Output the [X, Y] coordinate of the center of the cell containing the given text.  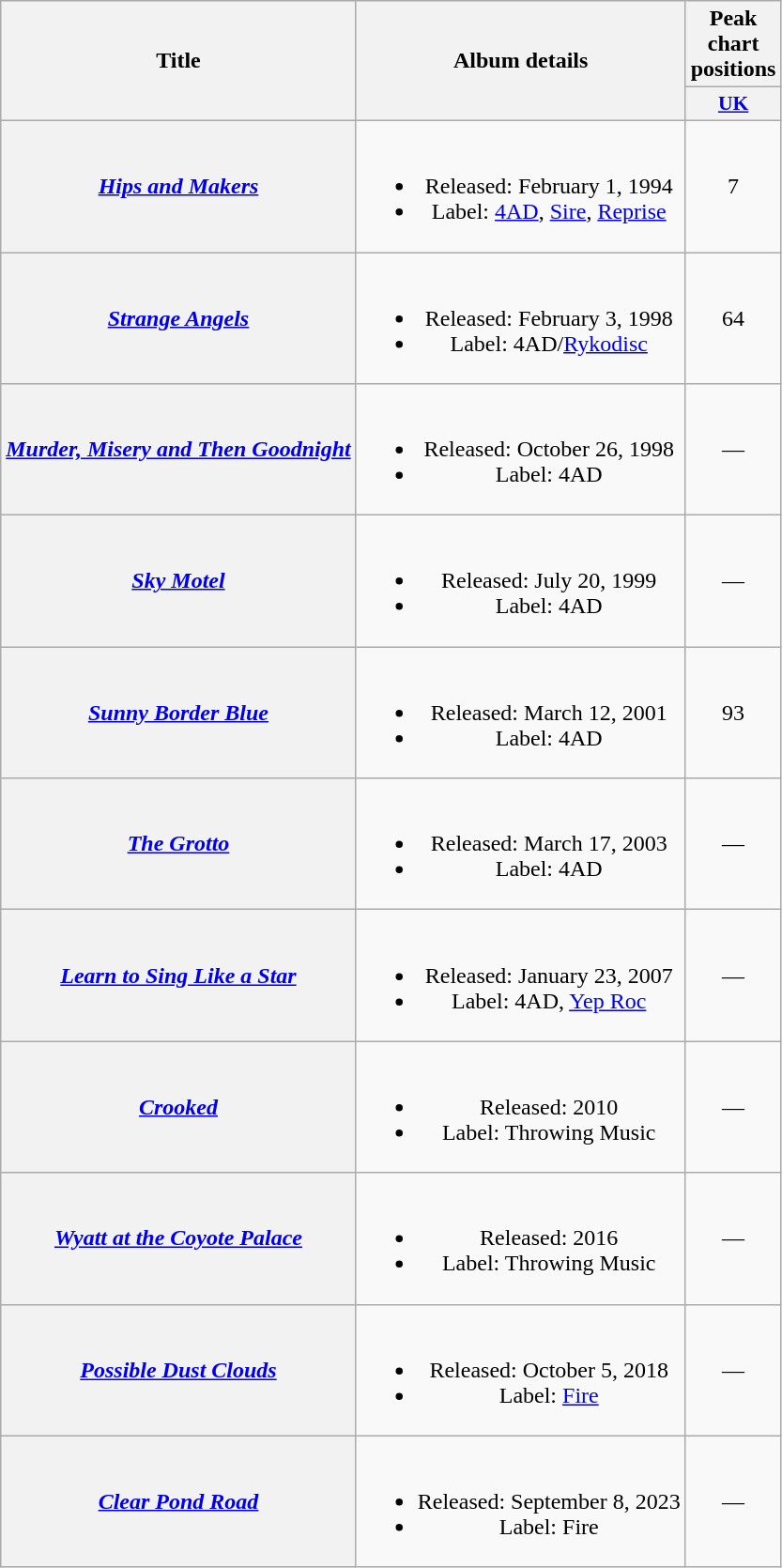
Album details [520, 61]
The Grotto [178, 844]
Learn to Sing Like a Star [178, 976]
Peak chart positions [733, 44]
Murder, Misery and Then Goodnight [178, 450]
Hips and Makers [178, 186]
Released: October 26, 1998Label: 4AD [520, 450]
Sky Motel [178, 581]
Released: March 17, 2003Label: 4AD [520, 844]
Released: October 5, 2018Label: Fire [520, 1370]
7 [733, 186]
Sunny Border Blue [178, 713]
Released: 2016Label: Throwing Music [520, 1238]
UK [733, 104]
Released: September 8, 2023Label: Fire [520, 1501]
Released: January 23, 2007Label: 4AD, Yep Roc [520, 976]
64 [733, 317]
Wyatt at the Coyote Palace [178, 1238]
Released: February 1, 1994Label: 4AD, Sire, Reprise [520, 186]
Strange Angels [178, 317]
Released: February 3, 1998Label: 4AD/Rykodisc [520, 317]
Released: July 20, 1999Label: 4AD [520, 581]
93 [733, 713]
Title [178, 61]
Clear Pond Road [178, 1501]
Released: March 12, 2001Label: 4AD [520, 713]
Possible Dust Clouds [178, 1370]
Released: 2010Label: Throwing Music [520, 1107]
Crooked [178, 1107]
